Scan for the cell matching the given text and deliver its [x, y] coordinate at center. 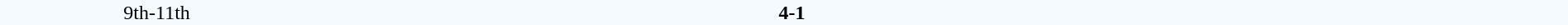
4-1 [791, 12]
9th-11th [157, 12]
